From the cell containing the given text, extract its center point as [X, Y] coordinate. 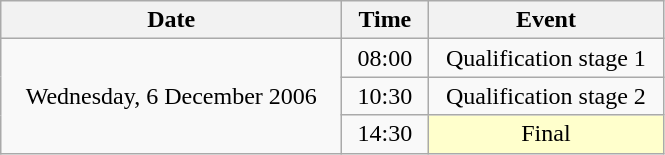
Date [172, 20]
10:30 [385, 96]
Qualification stage 1 [546, 58]
08:00 [385, 58]
14:30 [385, 134]
Wednesday, 6 December 2006 [172, 96]
Qualification stage 2 [546, 96]
Final [546, 134]
Time [385, 20]
Event [546, 20]
